Provide the [x, y] coordinate of the cell's center where the given text is located.  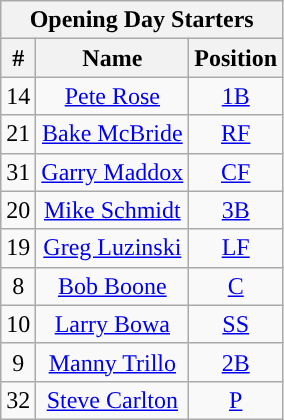
Steve Carlton [112, 400]
Bake McBride [112, 134]
8 [18, 286]
# [18, 58]
RF [236, 134]
Greg Luzinski [112, 248]
19 [18, 248]
32 [18, 400]
Garry Maddox [112, 172]
9 [18, 362]
SS [236, 324]
3B [236, 210]
2B [236, 362]
20 [18, 210]
Mike Schmidt [112, 210]
Manny Trillo [112, 362]
Opening Day Starters [142, 20]
Name [112, 58]
1B [236, 96]
14 [18, 96]
10 [18, 324]
Larry Bowa [112, 324]
Pete Rose [112, 96]
LF [236, 248]
Bob Boone [112, 286]
CF [236, 172]
21 [18, 134]
C [236, 286]
Position [236, 58]
31 [18, 172]
P [236, 400]
